For the text-containing cell, return its midpoint in (x, y) coordinate format. 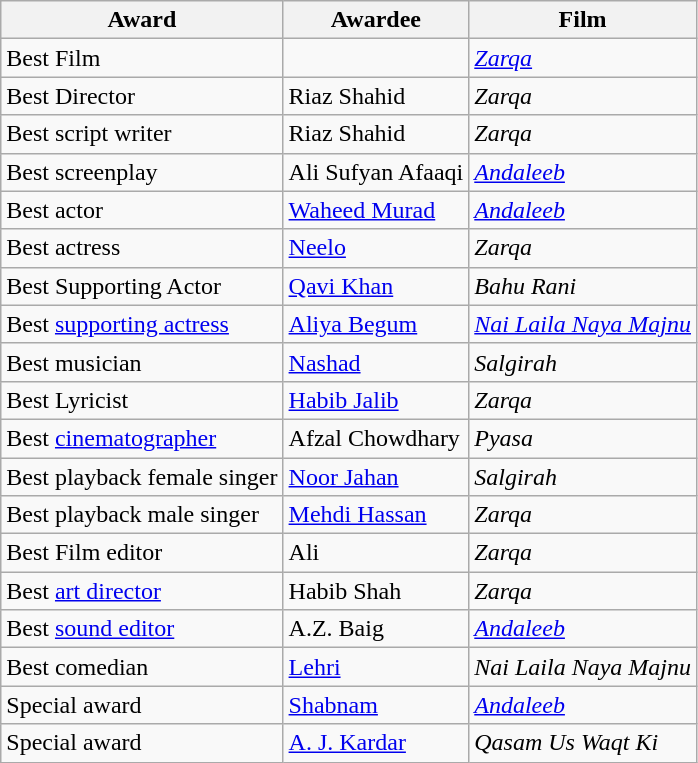
Qavi Khan (376, 286)
Shabnam (376, 705)
Lehri (376, 667)
Qasam Us Waqt Ki (583, 743)
Ali Sufyan Afaaqi (376, 172)
Ali (376, 553)
Best script writer (142, 134)
Best sound editor (142, 629)
Best comedian (142, 667)
Best playback male singer (142, 515)
Awardee (376, 20)
Noor Jahan (376, 477)
Best musician (142, 362)
Best actor (142, 210)
A. J. Kardar (376, 743)
Best Director (142, 96)
Best supporting actress (142, 324)
Best Film (142, 58)
Award (142, 20)
Neelo (376, 248)
Habib Shah (376, 591)
Mehdi Hassan (376, 515)
Habib Jalib (376, 400)
Best Film editor (142, 553)
Best art director (142, 591)
Best playback female singer (142, 477)
Best actress (142, 248)
Afzal Chowdhary (376, 438)
Best screenplay (142, 172)
Best Supporting Actor (142, 286)
Waheed Murad (376, 210)
Bahu Rani (583, 286)
Aliya Begum (376, 324)
Nashad (376, 362)
Best cinematographer (142, 438)
Film (583, 20)
Pyasa (583, 438)
A.Z. Baig (376, 629)
Best Lyricist (142, 400)
